Identify which cell holds the provided text, then report its [x, y] central coordinate. 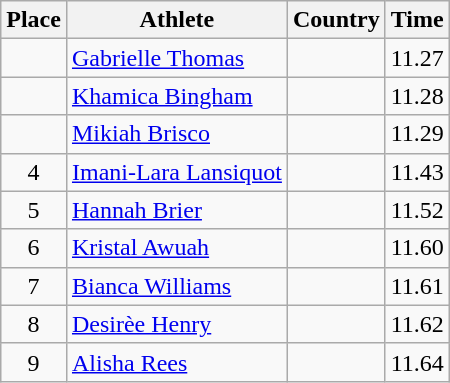
7 [34, 286]
Time [417, 20]
11.43 [417, 172]
11.61 [417, 286]
11.64 [417, 362]
Khamica Bingham [176, 96]
Athlete [176, 20]
Gabrielle Thomas [176, 58]
Place [34, 20]
11.60 [417, 248]
6 [34, 248]
Alisha Rees [176, 362]
Imani-Lara Lansiquot [176, 172]
11.27 [417, 58]
11.52 [417, 210]
Desirèe Henry [176, 324]
Country [336, 20]
11.29 [417, 134]
Kristal Awuah [176, 248]
11.28 [417, 96]
Mikiah Brisco [176, 134]
9 [34, 362]
5 [34, 210]
4 [34, 172]
Bianca Williams [176, 286]
8 [34, 324]
Hannah Brier [176, 210]
11.62 [417, 324]
